Determine the (X, Y) coordinate at the center of the cell enclosing the given text.  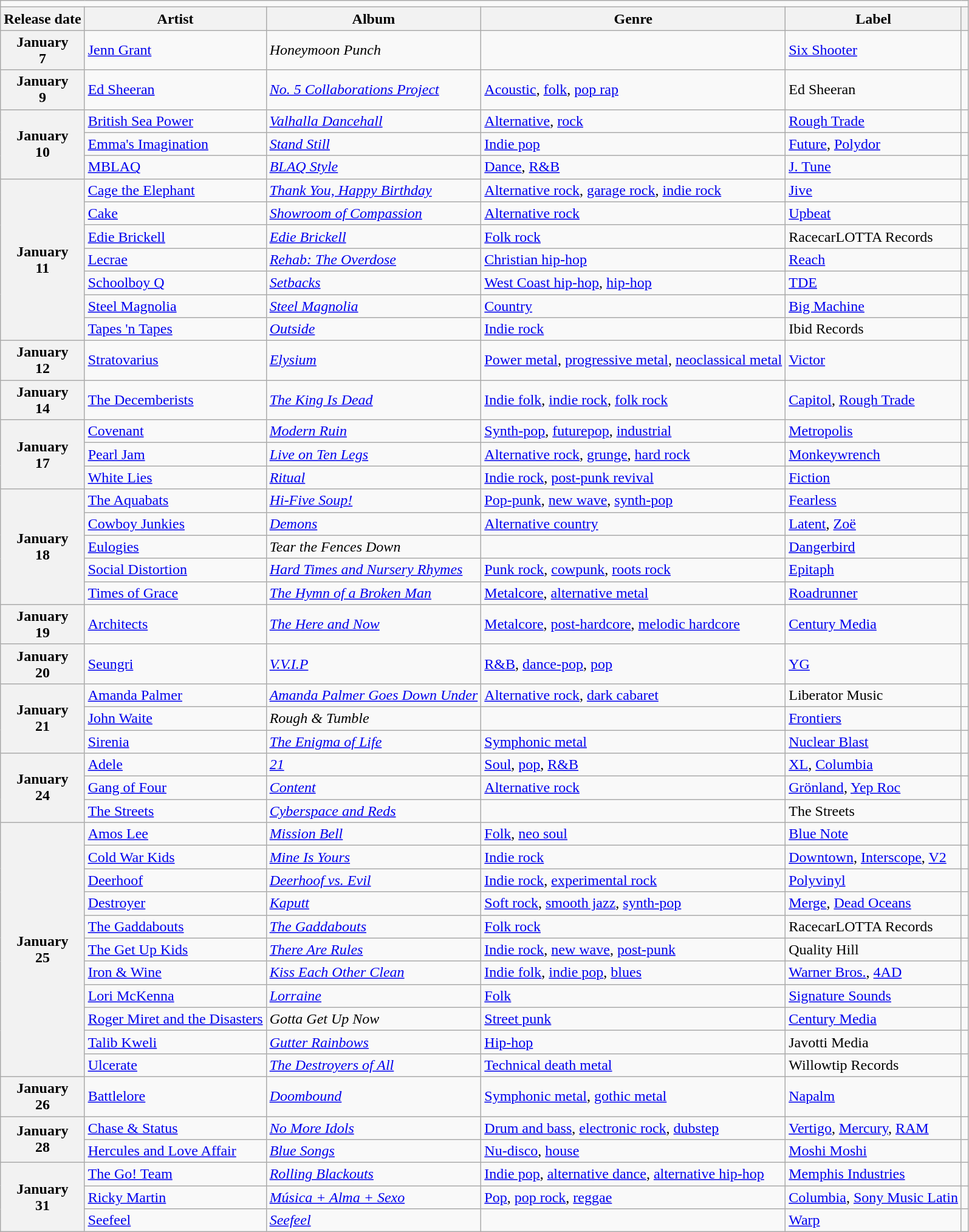
Sirenia (175, 742)
Ricky Martin (175, 1197)
Gang of Four (175, 788)
Showroom of Compassion (374, 213)
White Lies (175, 477)
Rolling Blackouts (374, 1174)
Rehab: The Overdose (374, 259)
Ulcerate (175, 1065)
Frontiers (874, 718)
R&B, dance-pop, pop (633, 663)
Ibid Records (874, 329)
Live on Ten Legs (374, 454)
Downtown, Interscope, V2 (874, 857)
Cake (175, 213)
Indie rock, post-punk revival (633, 477)
Hip-hop (633, 1042)
Schoolboy Q (175, 282)
Amanda Palmer Goes Down Under (374, 695)
Capitol, Rough Trade (874, 400)
No More Idols (374, 1128)
Christian hip-hop (633, 259)
Willowtip Records (874, 1065)
Honeymoon Punch (374, 50)
Victor (874, 361)
Latent, Zoë (874, 524)
Hi-Five Soup! (374, 501)
Jive (874, 190)
Tear the Fences Down (374, 547)
Grönland, Yep Roc (874, 788)
Nu-disco, house (633, 1151)
January12 (43, 361)
Signature Sounds (874, 996)
Battlelore (175, 1096)
Eulogies (175, 547)
January26 (43, 1096)
Indie rock, new wave, post-punk (633, 950)
Fiction (874, 477)
Deerhoof vs. Evil (374, 880)
Indie pop, alternative dance, alternative hip-hop (633, 1174)
Metropolis (874, 431)
Architects (175, 625)
Warp (874, 1220)
Tapes 'n Tapes (175, 329)
MBLAQ (175, 167)
Lorraine (374, 996)
January17 (43, 454)
January11 (43, 259)
Punk rock, cowpunk, roots rock (633, 570)
Metalcore, alternative metal (633, 593)
Columbia, Sony Music Latin (874, 1197)
Stand Still (374, 144)
Destroyer (175, 903)
Alternative country (633, 524)
Música + Alma + Sexo (374, 1197)
January7 (43, 50)
Valhalla Dancehall (374, 121)
Cyberspace and Reds (374, 811)
Metalcore, post-hardcore, melodic hardcore (633, 625)
Lecrae (175, 259)
Demons (374, 524)
Acoustic, folk, pop rap (633, 90)
January21 (43, 718)
Polyvinyl (874, 880)
January28 (43, 1140)
Deerhoof (175, 880)
Seungri (175, 663)
Content (374, 788)
Artist (175, 19)
Blue Note (874, 834)
XL, Columbia (874, 765)
Pop-punk, new wave, synth-pop (633, 501)
January10 (43, 144)
Gutter Rainbows (374, 1042)
Roadrunner (874, 593)
Talib Kweli (175, 1042)
Folk (633, 996)
Chase & Status (175, 1128)
Setbacks (374, 282)
21 (374, 765)
January20 (43, 663)
Cowboy Junkies (175, 524)
Street punk (633, 1019)
The Destroyers of All (374, 1065)
Synth-pop, futurepop, industrial (633, 431)
Soul, pop, R&B (633, 765)
J. Tune (874, 167)
YG (874, 663)
Indie rock, experimental rock (633, 880)
Upbeat (874, 213)
Country (633, 306)
Modern Ruin (374, 431)
The Hymn of a Broken Man (374, 593)
Future, Polydor (874, 144)
Symphonic metal, gothic metal (633, 1096)
The Aquabats (175, 501)
Label (874, 19)
Social Distortion (175, 570)
Merge, Dead Oceans (874, 903)
Symphonic metal (633, 742)
Mission Bell (374, 834)
Doombound (374, 1096)
Hard Times and Nursery Rhymes (374, 570)
TDE (874, 282)
Genre (633, 19)
There Are Rules (374, 950)
The Decemberists (175, 400)
Javotti Media (874, 1042)
V.V.I.P (374, 663)
Release date (43, 19)
Liberator Music (874, 695)
Blue Songs (374, 1151)
The Go! Team (175, 1174)
January14 (43, 400)
Stratovarius (175, 361)
The King Is Dead (374, 400)
Adele (175, 765)
Nuclear Blast (874, 742)
Roger Miret and the Disasters (175, 1019)
Drum and bass, electronic rock, dubstep (633, 1128)
Ritual (374, 477)
Monkeywrench (874, 454)
Alternative, rock (633, 121)
Vertigo, Mercury, RAM (874, 1128)
Dance, R&B (633, 167)
Rough & Tumble (374, 718)
Power metal, progressive metal, neoclassical metal (633, 361)
January24 (43, 788)
Kaputt (374, 903)
Reach (874, 259)
Alternative rock, dark cabaret (633, 695)
No. 5 Collaborations Project (374, 90)
January25 (43, 950)
Napalm (874, 1096)
Fearless (874, 501)
Indie folk, indie rock, folk rock (633, 400)
Six Shooter (874, 50)
January19 (43, 625)
Cold War Kids (175, 857)
Rough Trade (874, 121)
Folk, neo soul (633, 834)
John Waite (175, 718)
The Here and Now (374, 625)
Kiss Each Other Clean (374, 973)
Times of Grace (175, 593)
Gotta Get Up Now (374, 1019)
Elysium (374, 361)
Thank You, Happy Birthday (374, 190)
January9 (43, 90)
Covenant (175, 431)
Hercules and Love Affair (175, 1151)
Cage the Elephant (175, 190)
BLAQ Style (374, 167)
Indie pop (633, 144)
Quality Hill (874, 950)
Pop, pop rock, reggae (633, 1197)
Lori McKenna (175, 996)
West Coast hip-hop, hip-hop (633, 282)
Big Machine (874, 306)
Warner Bros., 4AD (874, 973)
January31 (43, 1197)
Technical death metal (633, 1065)
Pearl Jam (175, 454)
Jenn Grant (175, 50)
January18 (43, 547)
Alternative rock, garage rock, indie rock (633, 190)
Moshi Moshi (874, 1151)
Album (374, 19)
The Enigma of Life (374, 742)
Epitaph (874, 570)
Alternative rock, grunge, hard rock (633, 454)
British Sea Power (175, 121)
Amanda Palmer (175, 695)
Indie folk, indie pop, blues (633, 973)
Soft rock, smooth jazz, synth-pop (633, 903)
Iron & Wine (175, 973)
Mine Is Yours (374, 857)
Outside (374, 329)
Memphis Industries (874, 1174)
Emma's Imagination (175, 144)
Amos Lee (175, 834)
Dangerbird (874, 547)
The Get Up Kids (175, 950)
